Find where the given text appears and provide that cell's center as [x, y] coordinate. 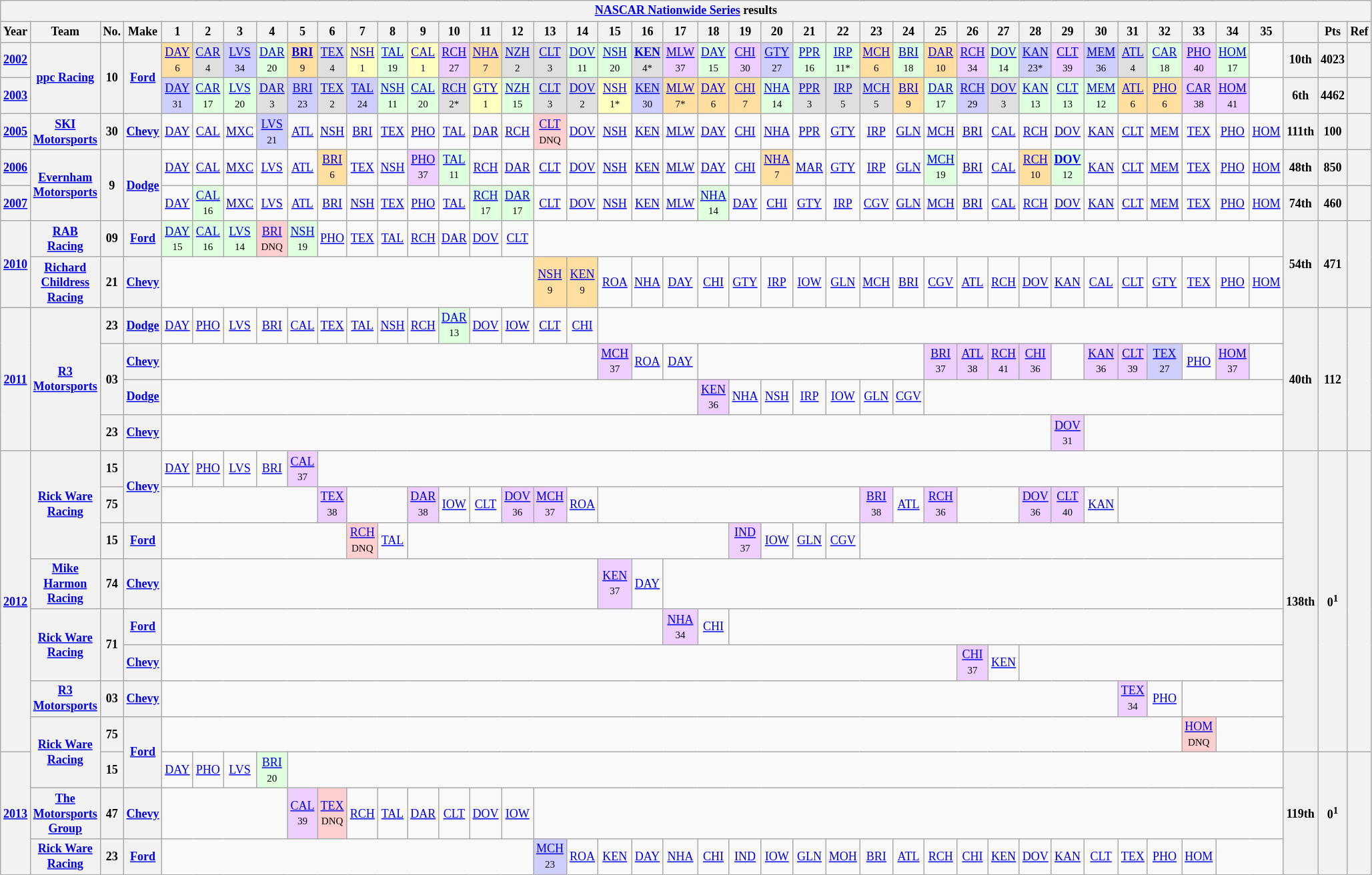
KAN23* [1035, 60]
HOMDNQ [1199, 734]
MCH23 [550, 857]
35 [1266, 32]
LVS20 [240, 96]
IRP11* [843, 60]
TEX27 [1165, 361]
119th [1301, 814]
40th [1301, 379]
BRI23 [303, 96]
MEM12 [1101, 96]
1 [177, 32]
TEX38 [332, 505]
10th [1301, 60]
4023 [1333, 60]
Team [65, 32]
2005 [16, 131]
MOH [843, 857]
DOV12 [1067, 167]
RCHDNQ [362, 540]
5 [303, 32]
NSH1* [615, 96]
BRI18 [908, 60]
RCH10 [1035, 167]
48th [1301, 167]
CHI36 [1035, 361]
47 [112, 814]
ppc Racing [65, 77]
71 [112, 644]
19 [745, 32]
34 [1233, 32]
CAR4 [208, 60]
RCH34 [972, 60]
BRI20 [272, 770]
8 [392, 32]
DAR38 [423, 505]
ATL4 [1133, 60]
Year [16, 32]
6 [332, 32]
LVS14 [240, 239]
MCH5 [876, 96]
16 [648, 32]
74th [1301, 203]
33 [1199, 32]
GTY27 [777, 60]
460 [1333, 203]
6th [1301, 96]
Evernham Motorsports [65, 185]
NHA34 [680, 627]
KAN36 [1101, 361]
LVS21 [272, 131]
NZH2 [518, 60]
2013 [16, 814]
2 [208, 32]
22 [843, 32]
BRI38 [876, 505]
13 [550, 32]
2006 [16, 167]
CAL37 [303, 469]
NSH11 [392, 96]
DOV11 [582, 60]
CHI30 [745, 60]
NASCAR Nationwide Series results [686, 11]
RAB Racing [65, 239]
Make [143, 32]
20 [777, 32]
DAR10 [940, 60]
17 [680, 32]
Richard Childress Racing [65, 282]
DOV2 [582, 96]
Ref [1359, 32]
TAL19 [392, 60]
4462 [1333, 96]
31 [1133, 32]
DAR20 [272, 60]
DOV14 [1004, 60]
NSH19 [303, 239]
54th [1301, 264]
TAL11 [455, 167]
NSH9 [550, 282]
111th [1301, 131]
MAR [810, 167]
MLW7* [680, 96]
PPR [810, 131]
DAY31 [177, 96]
TEXDNQ [332, 814]
DOV31 [1067, 433]
RCH29 [972, 96]
TEX2 [332, 96]
DOV3 [1004, 96]
BRIDNQ [272, 239]
2010 [16, 264]
CHI37 [972, 663]
RCH36 [940, 505]
NZH15 [518, 96]
MCH19 [940, 167]
2002 [16, 60]
4 [272, 32]
2011 [16, 379]
09 [112, 239]
RCH27 [455, 60]
KAN13 [1035, 96]
32 [1165, 32]
74 [112, 584]
DAR3 [272, 96]
KEN4* [648, 60]
850 [1333, 167]
138th [1301, 602]
RCH17 [486, 203]
RCH2* [455, 96]
471 [1333, 264]
CAR38 [1199, 96]
ATL38 [972, 361]
PPR16 [810, 60]
TAL24 [362, 96]
7 [362, 32]
LVS34 [240, 60]
KEN37 [615, 584]
18 [714, 32]
KEN36 [714, 397]
HOM17 [1233, 60]
CLT40 [1067, 505]
NSH20 [615, 60]
2012 [16, 602]
BRI37 [940, 361]
HOM41 [1233, 96]
CAR17 [208, 96]
IND37 [745, 540]
CLT13 [1067, 96]
CHI7 [745, 96]
The Motorsports Group [65, 814]
SKI Motorsports [65, 131]
BRI6 [332, 167]
24 [908, 32]
3 [240, 32]
TEX34 [1133, 699]
27 [1004, 32]
CAL1 [423, 60]
DAR13 [455, 325]
IRP5 [843, 96]
CLTDNQ [550, 131]
2007 [16, 203]
PHO6 [1165, 96]
29 [1067, 32]
112 [1333, 379]
ATL6 [1133, 96]
CAL20 [423, 96]
26 [972, 32]
KEN30 [648, 96]
CAL39 [303, 814]
MEM36 [1101, 60]
TEX4 [332, 60]
NSH1 [362, 60]
GTY1 [486, 96]
Mike Harmon Racing [65, 584]
IND [745, 857]
PPR3 [810, 96]
100 [1333, 131]
HOM37 [1233, 361]
No. [112, 32]
KEN9 [582, 282]
2003 [16, 96]
MLW37 [680, 60]
11 [486, 32]
Pts [1333, 32]
12 [518, 32]
28 [1035, 32]
RCH41 [1004, 361]
14 [582, 32]
MCH6 [876, 60]
25 [940, 32]
CAR18 [1165, 60]
PHO37 [423, 167]
PHO40 [1199, 60]
